Determine the (x, y) coordinate at the center of the cell enclosing the given text.  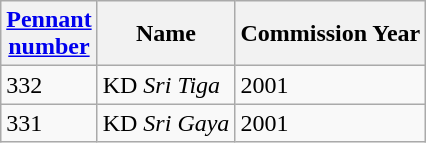
Name (166, 34)
KD Sri Gaya (166, 123)
Commission Year (330, 34)
331 (49, 123)
Pennantnumber (49, 34)
KD Sri Tiga (166, 85)
332 (49, 85)
